Find where the given text appears and provide that cell's center as (x, y) coordinate. 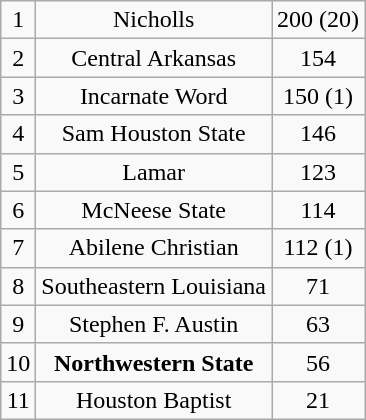
114 (318, 210)
Northwestern State (154, 362)
Houston Baptist (154, 400)
Stephen F. Austin (154, 324)
146 (318, 134)
200 (20) (318, 20)
56 (318, 362)
Abilene Christian (154, 248)
150 (1) (318, 96)
Incarnate Word (154, 96)
2 (18, 58)
Central Arkansas (154, 58)
Nicholls (154, 20)
1 (18, 20)
9 (18, 324)
5 (18, 172)
10 (18, 362)
Southeastern Louisiana (154, 286)
7 (18, 248)
6 (18, 210)
154 (318, 58)
8 (18, 286)
Sam Houston State (154, 134)
63 (318, 324)
McNeese State (154, 210)
21 (318, 400)
123 (318, 172)
71 (318, 286)
3 (18, 96)
4 (18, 134)
11 (18, 400)
Lamar (154, 172)
112 (1) (318, 248)
